Scan for the cell matching the given text and deliver its [x, y] coordinate at center. 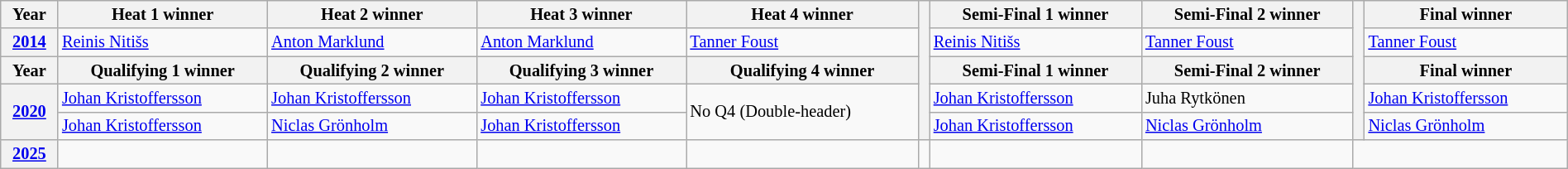
Juha Rytkönen [1247, 98]
Qualifying 1 winner [162, 70]
Heat 1 winner [162, 14]
No Q4 (Double-header) [802, 111]
2025 [30, 154]
Heat 2 winner [372, 14]
Heat 4 winner [802, 14]
2014 [30, 42]
Qualifying 2 winner [372, 70]
2020 [30, 111]
Qualifying 4 winner [802, 70]
Heat 3 winner [581, 14]
Qualifying 3 winner [581, 70]
